Pinpoint the cell where the given text exists, returning its [x, y] midpoint coordinate. 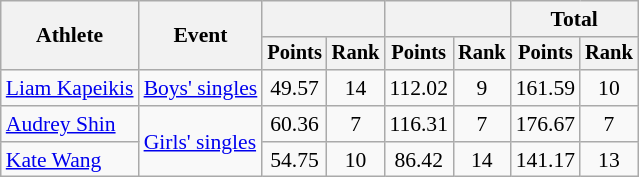
Athlete [70, 36]
Event [201, 36]
49.57 [294, 88]
14 [356, 88]
Total [574, 19]
Audrey Shin [70, 124]
Liam Kapeikis [70, 88]
116.31 [418, 124]
10 [609, 88]
60.36 [294, 124]
Boys' singles [201, 88]
161.59 [546, 88]
9 [482, 88]
Girls' singles [201, 142]
176.67 [546, 124]
112.02 [418, 88]
